Provide the [X, Y] coordinate of the cell's center where the given text is located.  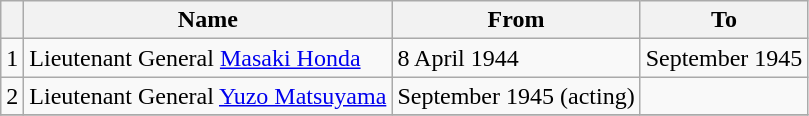
To [724, 20]
8 April 1944 [516, 58]
Lieutenant General Yuzo Matsuyama [208, 96]
1 [12, 58]
September 1945 (acting) [516, 96]
Lieutenant General Masaki Honda [208, 58]
2 [12, 96]
Name [208, 20]
September 1945 [724, 58]
From [516, 20]
